From the cell containing the given text, extract its center point as [x, y] coordinate. 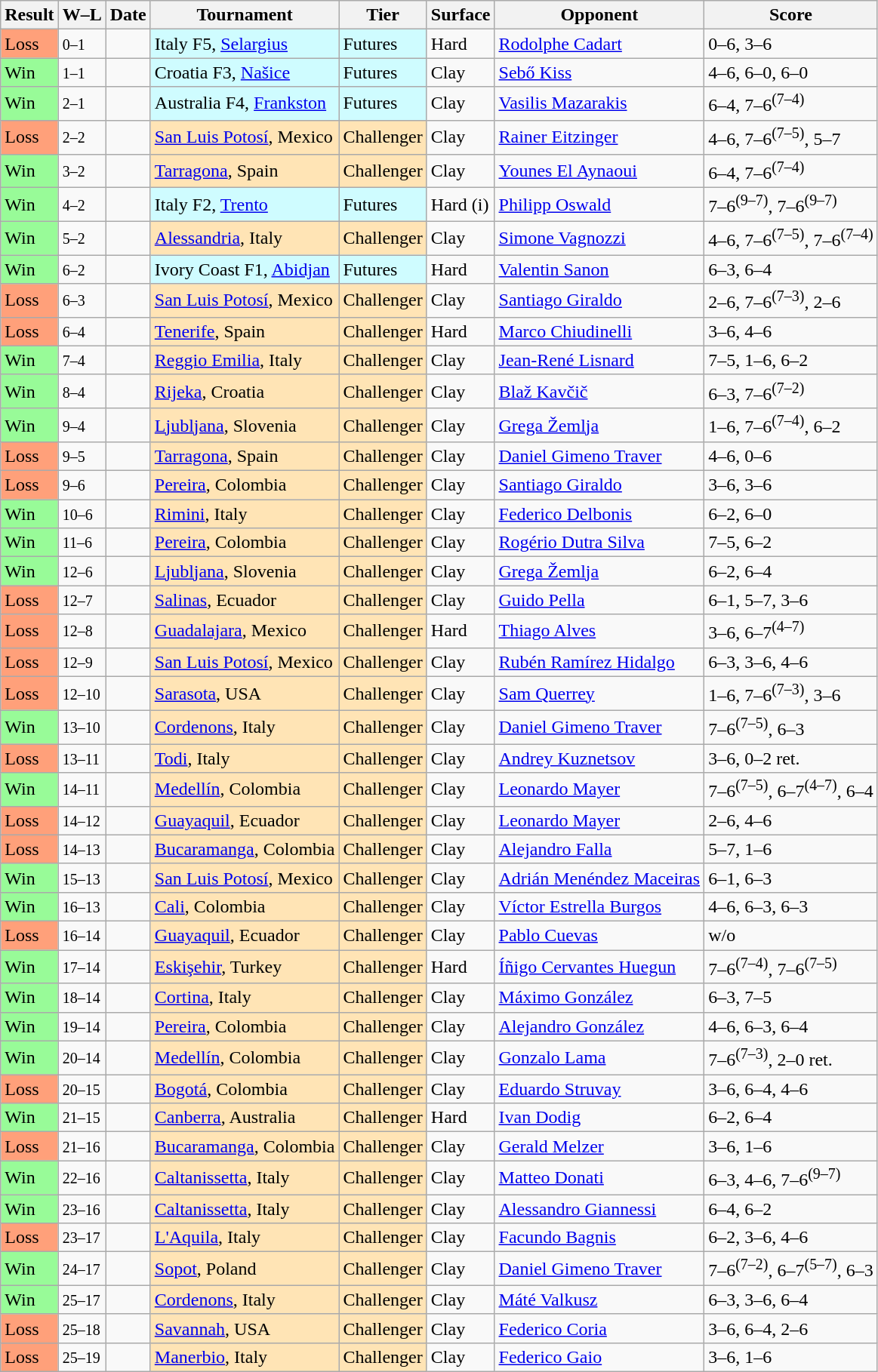
0–6, 3–6 [791, 44]
7–6(7–5), 6–7(4–7), 6–4 [791, 789]
Hard (i) [461, 205]
Tenerife, Spain [245, 331]
6–2, 3–6, 4–6 [791, 1238]
Thiago Alves [599, 631]
6–1, 5–7, 3–6 [791, 600]
Cortina, Italy [245, 998]
23–17 [82, 1238]
Guadalajara, Mexico [245, 631]
1–1 [82, 72]
14–13 [82, 849]
Marco Chiudinelli [599, 331]
19–14 [82, 1026]
6–1, 6–3 [791, 878]
12–7 [82, 600]
Máté Valkusz [599, 1300]
3–6, 0–2 ret. [791, 758]
4–6, 6–0, 6–0 [791, 72]
12–6 [82, 571]
Matteo Donati [599, 1177]
5–2 [82, 238]
16–14 [82, 936]
Pablo Cuevas [599, 936]
6–3, 7–5 [791, 998]
Vasilis Mazarakis [599, 104]
6–3, 7–6(7–2) [791, 391]
Eduardo Struvay [599, 1089]
7–6(7–4), 7–6(7–5) [791, 967]
2–6, 7–6(7–3), 2–6 [791, 300]
Reggio Emilia, Italy [245, 360]
W–L [82, 15]
Canberra, Australia [245, 1118]
7–4 [82, 360]
Gonzalo Lama [599, 1058]
12–9 [82, 662]
Sam Querrey [599, 694]
13–10 [82, 728]
3–6, 6–4, 4–6 [791, 1089]
2–6, 4–6 [791, 820]
4–6, 6–3, 6–3 [791, 906]
4–6, 7–6(7–5), 7–6(7–4) [791, 238]
11–6 [82, 543]
7–6(7–3), 2–0 ret. [791, 1058]
Savannah, USA [245, 1328]
20–15 [82, 1089]
Adrián Menéndez Maceiras [599, 878]
Score [791, 15]
Rubén Ramírez Hidalgo [599, 662]
6–3, 3–6, 6–4 [791, 1300]
21–16 [82, 1146]
21–15 [82, 1118]
Todi, Italy [245, 758]
9–5 [82, 457]
5–7, 1–6 [791, 849]
25–17 [82, 1300]
Date [128, 15]
Sarasota, USA [245, 694]
Tier [383, 15]
w/o [791, 936]
Croatia F3, Našice [245, 72]
25–19 [82, 1357]
23–16 [82, 1209]
Alessandria, Italy [245, 238]
Simone Vagnozzi [599, 238]
6–4 [82, 331]
Federico Gaio [599, 1357]
6–3, 3–6, 4–6 [791, 662]
0–1 [82, 44]
9–4 [82, 426]
Alejandro Falla [599, 849]
16–13 [82, 906]
6–3, 6–4 [791, 269]
Surface [461, 15]
Máximo González [599, 998]
Philipp Oswald [599, 205]
7–5, 6–2 [791, 543]
7–6(7–5), 6–3 [791, 728]
Eskişehir, Turkey [245, 967]
Bogotá, Colombia [245, 1089]
12–8 [82, 631]
17–14 [82, 967]
4–2 [82, 205]
6–2, 6–0 [791, 514]
3–6, 6–7(4–7) [791, 631]
L'Aquila, Italy [245, 1238]
Rijeka, Croatia [245, 391]
Result [29, 15]
1–6, 7–6(7–4), 6–2 [791, 426]
Federico Coria [599, 1328]
Guido Pella [599, 600]
2–1 [82, 104]
14–12 [82, 820]
Tournament [245, 15]
12–10 [82, 694]
4–6, 7–6(7–5), 5–7 [791, 137]
Gerald Melzer [599, 1146]
Íñigo Cervantes Huegun [599, 967]
7–6(9–7), 7–6(9–7) [791, 205]
3–2 [82, 171]
2–2 [82, 137]
Cali, Colombia [245, 906]
6–3 [82, 300]
Manerbio, Italy [245, 1357]
Víctor Estrella Burgos [599, 906]
3–6, 6–4, 2–6 [791, 1328]
Ivan Dodig [599, 1118]
Australia F4, Frankston [245, 104]
18–14 [82, 998]
4–6, 0–6 [791, 457]
1–6, 7–6(7–3), 3–6 [791, 694]
7–5, 1–6, 6–2 [791, 360]
6–2 [82, 269]
3–6, 4–6 [791, 331]
14–11 [82, 789]
9–6 [82, 485]
Opponent [599, 15]
3–6, 3–6 [791, 485]
Rainer Eitzinger [599, 137]
Blaž Kavčič [599, 391]
13–11 [82, 758]
15–13 [82, 878]
Rodolphe Cadart [599, 44]
Ivory Coast F1, Abidjan [245, 269]
6–3, 4–6, 7–6(9–7) [791, 1177]
25–18 [82, 1328]
Alejandro González [599, 1026]
Federico Delbonis [599, 514]
7–6(7–2), 6–7(5–7), 6–3 [791, 1269]
22–16 [82, 1177]
Sebő Kiss [599, 72]
Rimini, Italy [245, 514]
Salinas, Ecuador [245, 600]
Alessandro Giannessi [599, 1209]
Rogério Dutra Silva [599, 543]
Italy F5, Selargius [245, 44]
Facundo Bagnis [599, 1238]
6–4, 6–2 [791, 1209]
Italy F2, Trento [245, 205]
Sopot, Poland [245, 1269]
4–6, 6–3, 6–4 [791, 1026]
10–6 [82, 514]
24–17 [82, 1269]
Andrey Kuznetsov [599, 758]
20–14 [82, 1058]
Younes El Aynaoui [599, 171]
8–4 [82, 391]
Valentin Sanon [599, 269]
Jean-René Lisnard [599, 360]
